Identify which cell holds the provided text, then report its [x, y] central coordinate. 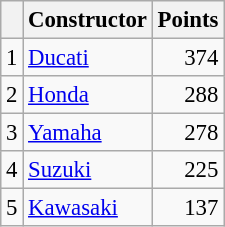
3 [12, 133]
Kawasaki [88, 208]
225 [188, 170]
Yamaha [88, 133]
Points [188, 20]
2 [12, 95]
374 [188, 58]
Ducati [88, 58]
4 [12, 170]
5 [12, 208]
288 [188, 95]
1 [12, 58]
137 [188, 208]
Constructor [88, 20]
Suzuki [88, 170]
Honda [88, 95]
278 [188, 133]
